Return (X, Y) of the center of cell containing provided text 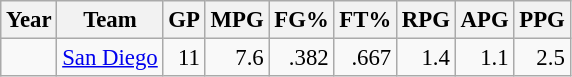
GP (184, 20)
11 (184, 58)
2.5 (542, 58)
7.6 (237, 58)
1.1 (484, 58)
Year (29, 20)
.667 (366, 58)
APG (484, 20)
San Diego (110, 58)
.382 (302, 58)
FG% (302, 20)
MPG (237, 20)
RPG (426, 20)
FT% (366, 20)
PPG (542, 20)
Team (110, 20)
1.4 (426, 58)
